Determine the [X, Y] coordinate at the center of the cell enclosing the given text.  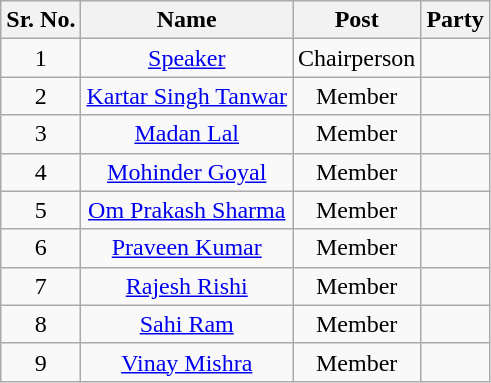
5 [41, 210]
2 [41, 96]
8 [41, 324]
Madan Lal [187, 134]
6 [41, 248]
Name [187, 20]
7 [41, 286]
3 [41, 134]
Rajesh Rishi [187, 286]
1 [41, 58]
Om Prakash Sharma [187, 210]
4 [41, 172]
Kartar Singh Tanwar [187, 96]
Chairperson [356, 58]
Vinay Mishra [187, 362]
Party [455, 20]
Speaker [187, 58]
Sr. No. [41, 20]
Sahi Ram [187, 324]
Praveen Kumar [187, 248]
Post [356, 20]
9 [41, 362]
Mohinder Goyal [187, 172]
